For the text-containing cell, return its midpoint in [X, Y] coordinate format. 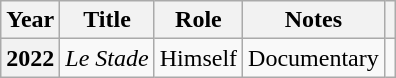
Le Stade [107, 58]
Title [107, 20]
Himself [198, 58]
Role [198, 20]
2022 [30, 58]
Notes [314, 20]
Year [30, 20]
Documentary [314, 58]
